Locate the cell with the specified text and output its [X, Y] center coordinate. 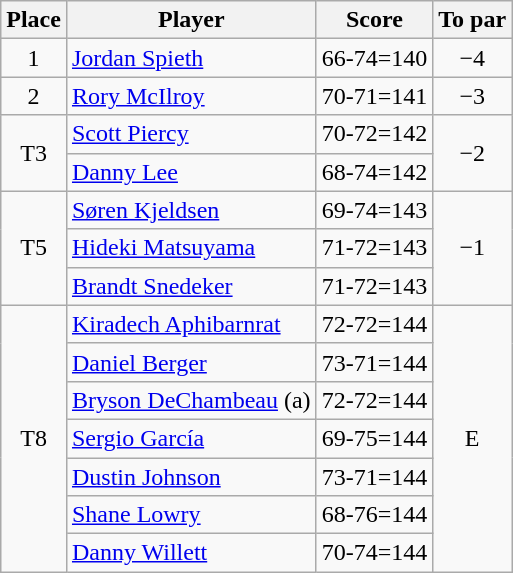
Danny Lee [191, 172]
Bryson DeChambeau (a) [191, 400]
Søren Kjeldsen [191, 210]
69-74=143 [374, 210]
−4 [472, 58]
Score [374, 20]
69-75=144 [374, 438]
Danny Willett [191, 553]
Rory McIlroy [191, 96]
70-72=142 [374, 134]
E [472, 438]
Player [191, 20]
T3 [34, 153]
Dustin Johnson [191, 477]
−2 [472, 153]
Place [34, 20]
Kiradech Aphibarnrat [191, 324]
1 [34, 58]
70-74=144 [374, 553]
Hideki Matsuyama [191, 248]
66-74=140 [374, 58]
Brandt Snedeker [191, 286]
70-71=141 [374, 96]
T5 [34, 248]
Sergio García [191, 438]
−1 [472, 248]
T8 [34, 438]
Jordan Spieth [191, 58]
−3 [472, 96]
68-76=144 [374, 515]
68-74=142 [374, 172]
Daniel Berger [191, 362]
To par [472, 20]
2 [34, 96]
Shane Lowry [191, 515]
Scott Piercy [191, 134]
